Determine the (x, y) coordinate at the center of the cell enclosing the given text.  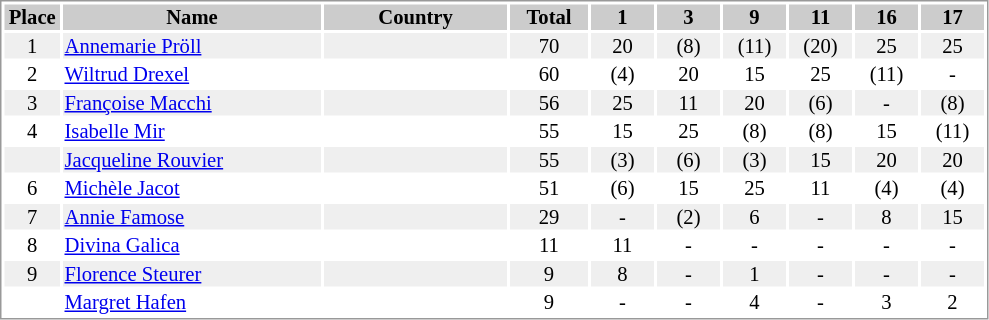
Place (32, 17)
Wiltrud Drexel (192, 75)
(20) (820, 46)
Name (192, 17)
Isabelle Mir (192, 131)
Margret Hafen (192, 303)
51 (549, 189)
70 (549, 46)
Annie Famose (192, 217)
Country (416, 17)
Jacqueline Rouvier (192, 160)
Florence Steurer (192, 274)
Total (549, 17)
60 (549, 75)
7 (32, 217)
Michèle Jacot (192, 189)
17 (952, 17)
16 (886, 17)
56 (549, 103)
Annemarie Pröll (192, 46)
Françoise Macchi (192, 103)
(2) (688, 217)
29 (549, 217)
Divina Galica (192, 245)
